From the cell containing the given text, extract its center point as [X, Y] coordinate. 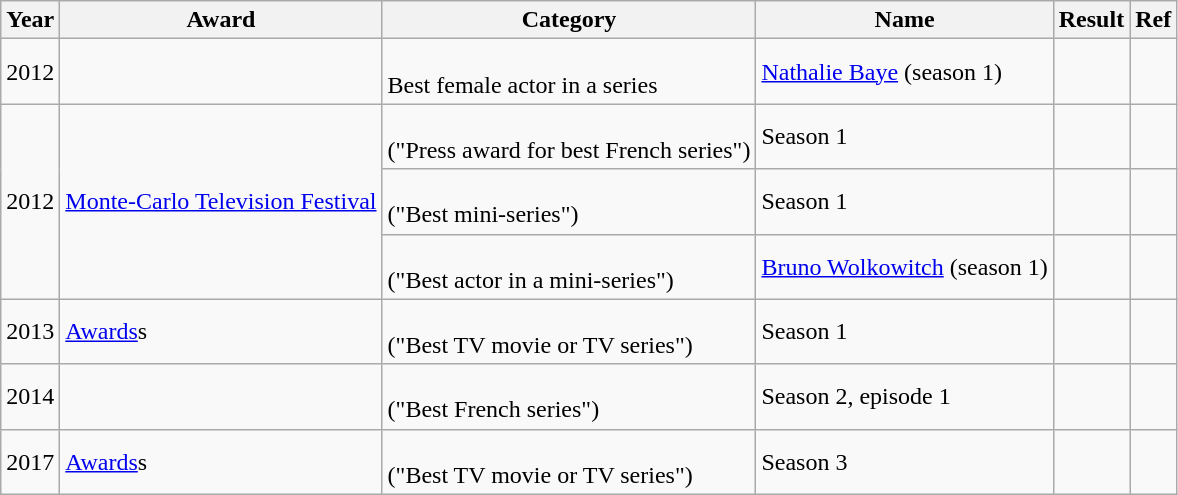
Award [221, 20]
Best female actor in a series [569, 72]
2017 [30, 462]
("Best mini-series") [569, 202]
Bruno Wolkowitch (season 1) [904, 266]
Category [569, 20]
Season 2, episode 1 [904, 396]
("Press award for best French series") [569, 136]
Name [904, 20]
Result [1091, 20]
2014 [30, 396]
("Best actor in a mini-series") [569, 266]
Ref [1154, 20]
2013 [30, 332]
Nathalie Baye (season 1) [904, 72]
Year [30, 20]
Monte-Carlo Television Festival [221, 202]
("Best French series") [569, 396]
Season 3 [904, 462]
